Find where the given text appears and provide that cell's center as (x, y) coordinate. 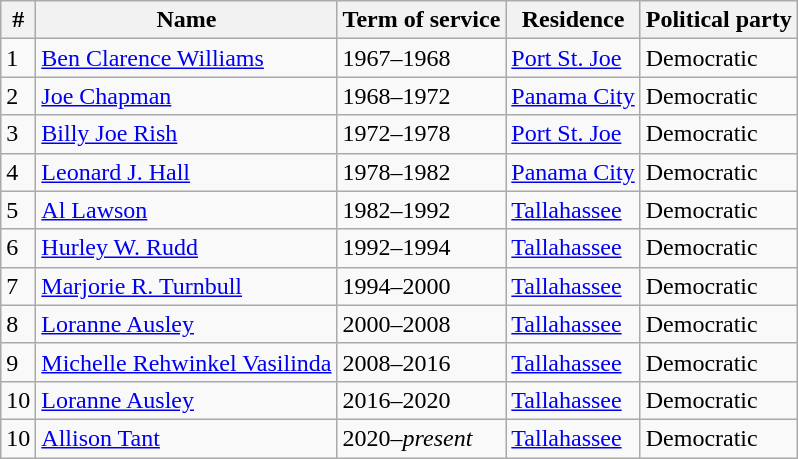
Marjorie R. Turnbull (186, 286)
1982–1992 (422, 210)
8 (18, 324)
4 (18, 172)
1967–1968 (422, 58)
1994–2000 (422, 286)
1972–1978 (422, 134)
6 (18, 248)
7 (18, 286)
2020–present (422, 438)
1992–1994 (422, 248)
Joe Chapman (186, 96)
Hurley W. Rudd (186, 248)
# (18, 20)
1978–1982 (422, 172)
9 (18, 362)
Residence (573, 20)
Billy Joe Rish (186, 134)
Al Lawson (186, 210)
Leonard J. Hall (186, 172)
Term of service (422, 20)
Allison Tant (186, 438)
5 (18, 210)
1968–1972 (422, 96)
Michelle Rehwinkel Vasilinda (186, 362)
2016–2020 (422, 400)
1 (18, 58)
2 (18, 96)
Political party (718, 20)
Ben Clarence Williams (186, 58)
3 (18, 134)
2000–2008 (422, 324)
Name (186, 20)
2008–2016 (422, 362)
